Extract the [x, y] coordinate from the center of the cell holding the provided text.  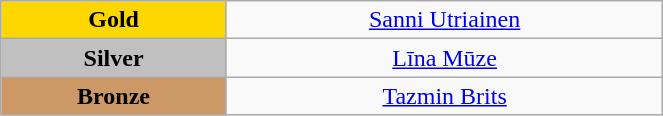
Bronze [114, 96]
Sanni Utriainen [444, 20]
Līna Mūze [444, 58]
Silver [114, 58]
Tazmin Brits [444, 96]
Gold [114, 20]
